Return the [X, Y] coordinate for the center point of the cell that contains the specified text.  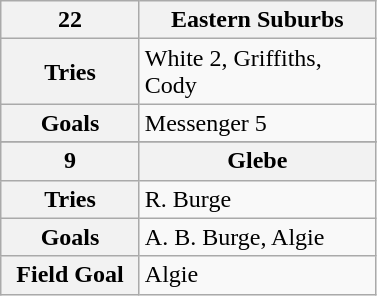
22 [70, 20]
R. Burge [257, 199]
Eastern Suburbs [257, 20]
White 2, Griffiths, Cody [257, 72]
9 [70, 161]
Messenger 5 [257, 123]
Algie [257, 275]
Field Goal [70, 275]
Glebe [257, 161]
A. B. Burge, Algie [257, 237]
